From the cell containing the given text, extract its center point as [X, Y] coordinate. 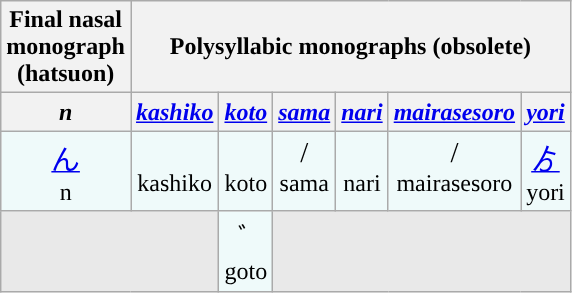
sama [304, 112]
/ sama [304, 171]
n [66, 112]
Final nasal monograph (hatsuon) [66, 47]
yori [546, 112]
mairasesoro [454, 112]
ん n [66, 171]
゙ goto [246, 251]
Polysyllabic monographs (obsolete) [350, 47]
/ mairasesoro [454, 171]
ゟ yori [546, 171]
